Extract the [x, y] coordinate from the center of the cell holding the provided text.  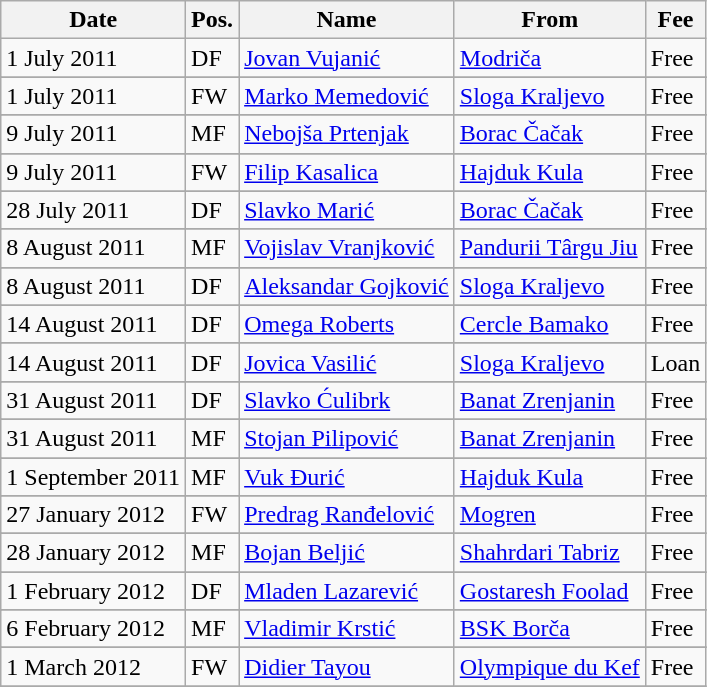
Bojan Beljić [347, 553]
Jovan Vujanić [347, 58]
BSK Borča [550, 629]
Slavko Ćulibrk [347, 400]
Predrag Ranđelović [347, 515]
Slavko Marić [347, 210]
From [550, 20]
Vladimir Krstić [347, 629]
6 February 2012 [94, 629]
Shahrdari Tabriz [550, 553]
Mogren [550, 515]
Loan [675, 362]
Aleksandar Gojković [347, 286]
27 January 2012 [94, 515]
Cercle Bamako [550, 324]
Pos. [212, 20]
Modriča [550, 58]
Olympique du Kef [550, 667]
Pandurii Târgu Jiu [550, 248]
Nebojša Prtenjak [347, 134]
Gostaresh Foolad [550, 591]
1 September 2011 [94, 477]
Name [347, 20]
1 February 2012 [94, 591]
Fee [675, 20]
28 January 2012 [94, 553]
28 July 2011 [94, 210]
1 March 2012 [94, 667]
Filip Kasalica [347, 172]
Marko Memedović [347, 96]
Stojan Pilipović [347, 438]
Jovica Vasilić [347, 362]
Didier Tayou [347, 667]
Vojislav Vranjković [347, 248]
Vuk Đurić [347, 477]
Omega Roberts [347, 324]
Date [94, 20]
Mladen Lazarević [347, 591]
